Locate the cell with the specified text and output its (x, y) center coordinate. 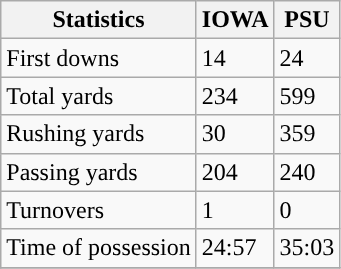
24:57 (235, 248)
14 (235, 58)
Total yards (99, 96)
240 (307, 172)
PSU (307, 20)
Passing yards (99, 172)
599 (307, 96)
Time of possession (99, 248)
359 (307, 134)
1 (235, 210)
Statistics (99, 20)
Rushing yards (99, 134)
First downs (99, 58)
24 (307, 58)
234 (235, 96)
30 (235, 134)
35:03 (307, 248)
Turnovers (99, 210)
IOWA (235, 20)
204 (235, 172)
0 (307, 210)
